Output the (X, Y) coordinate of the center of the cell containing the given text.  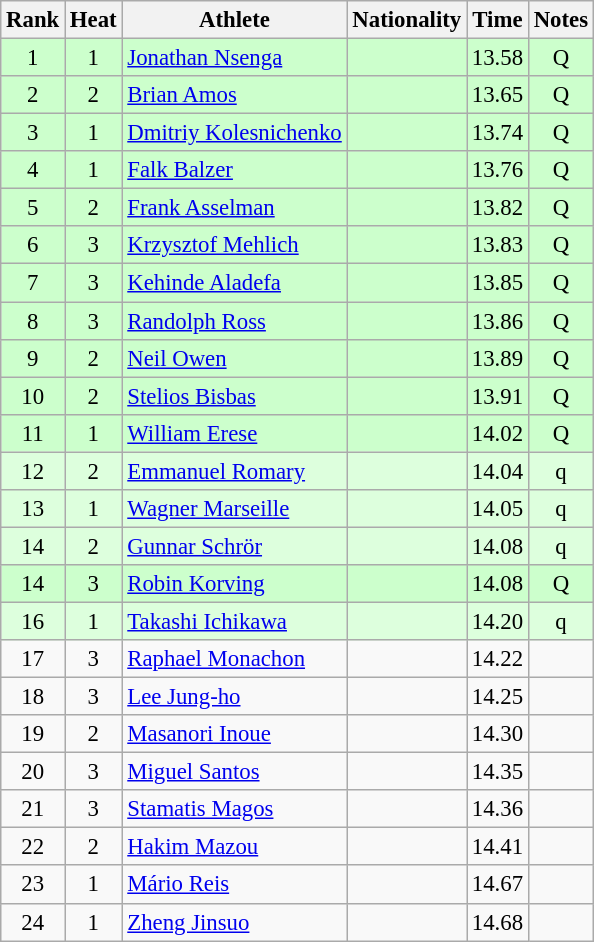
Raphael Monachon (234, 659)
10 (33, 396)
Jonathan Nsenga (234, 58)
4 (33, 170)
16 (33, 621)
Emmanuel Romary (234, 471)
William Erese (234, 433)
Frank Asselman (234, 208)
9 (33, 358)
13.85 (498, 283)
14.20 (498, 621)
22 (33, 847)
Rank (33, 20)
13.86 (498, 321)
Athlete (234, 20)
14.30 (498, 734)
13.91 (498, 396)
14.05 (498, 509)
Kehinde Aladefa (234, 283)
20 (33, 772)
14.68 (498, 922)
14.04 (498, 471)
13.74 (498, 133)
Masanori Inoue (234, 734)
14.25 (498, 697)
Brian Amos (234, 95)
13.83 (498, 245)
Heat (94, 20)
Hakim Mazou (234, 847)
Stelios Bisbas (234, 396)
Nationality (406, 20)
Takashi Ichikawa (234, 621)
18 (33, 697)
13.89 (498, 358)
19 (33, 734)
23 (33, 885)
13.76 (498, 170)
Dmitriy Kolesnichenko (234, 133)
Neil Owen (234, 358)
5 (33, 208)
6 (33, 245)
14.67 (498, 885)
Mário Reis (234, 885)
Lee Jung-ho (234, 697)
Wagner Marseille (234, 509)
14.22 (498, 659)
Gunnar Schrör (234, 546)
24 (33, 922)
14.36 (498, 809)
Notes (560, 20)
11 (33, 433)
17 (33, 659)
Falk Balzer (234, 170)
12 (33, 471)
Stamatis Magos (234, 809)
Time (498, 20)
7 (33, 283)
13.58 (498, 58)
Miguel Santos (234, 772)
Randolph Ross (234, 321)
13.65 (498, 95)
Robin Korving (234, 584)
14.35 (498, 772)
14.02 (498, 433)
13 (33, 509)
Zheng Jinsuo (234, 922)
21 (33, 809)
8 (33, 321)
Krzysztof Mehlich (234, 245)
13.82 (498, 208)
14.41 (498, 847)
